Find where the given text appears and provide that cell's center as (X, Y) coordinate. 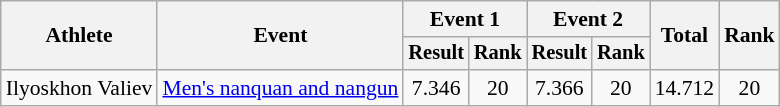
7.346 (436, 88)
14.712 (684, 88)
Total (684, 36)
Ilyoskhon Valiev (80, 88)
7.366 (560, 88)
Event (280, 36)
Event 1 (464, 19)
Men's nanquan and nangun (280, 88)
Event 2 (588, 19)
Athlete (80, 36)
